Find where the given text appears and provide that cell's center as [x, y] coordinate. 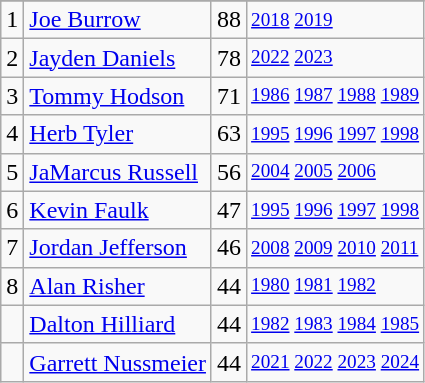
3 [12, 96]
Tommy Hodson [118, 96]
2022 2023 [336, 58]
1980 1981 1982 [336, 286]
56 [228, 172]
47 [228, 210]
7 [12, 248]
88 [228, 20]
Joe Burrow [118, 20]
Jordan Jefferson [118, 248]
63 [228, 134]
2018 2019 [336, 20]
2 [12, 58]
71 [228, 96]
78 [228, 58]
Herb Tyler [118, 134]
2004 2005 2006 [336, 172]
1 [12, 20]
5 [12, 172]
Jayden Daniels [118, 58]
2021 2022 2023 2024 [336, 362]
Alan Risher [118, 286]
46 [228, 248]
Kevin Faulk [118, 210]
Dalton Hilliard [118, 324]
4 [12, 134]
8 [12, 286]
2008 2009 2010 2011 [336, 248]
1982 1983 1984 1985 [336, 324]
6 [12, 210]
JaMarcus Russell [118, 172]
Garrett Nussmeier [118, 362]
1986 1987 1988 1989 [336, 96]
